From the cell containing the given text, extract its center point as (X, Y) coordinate. 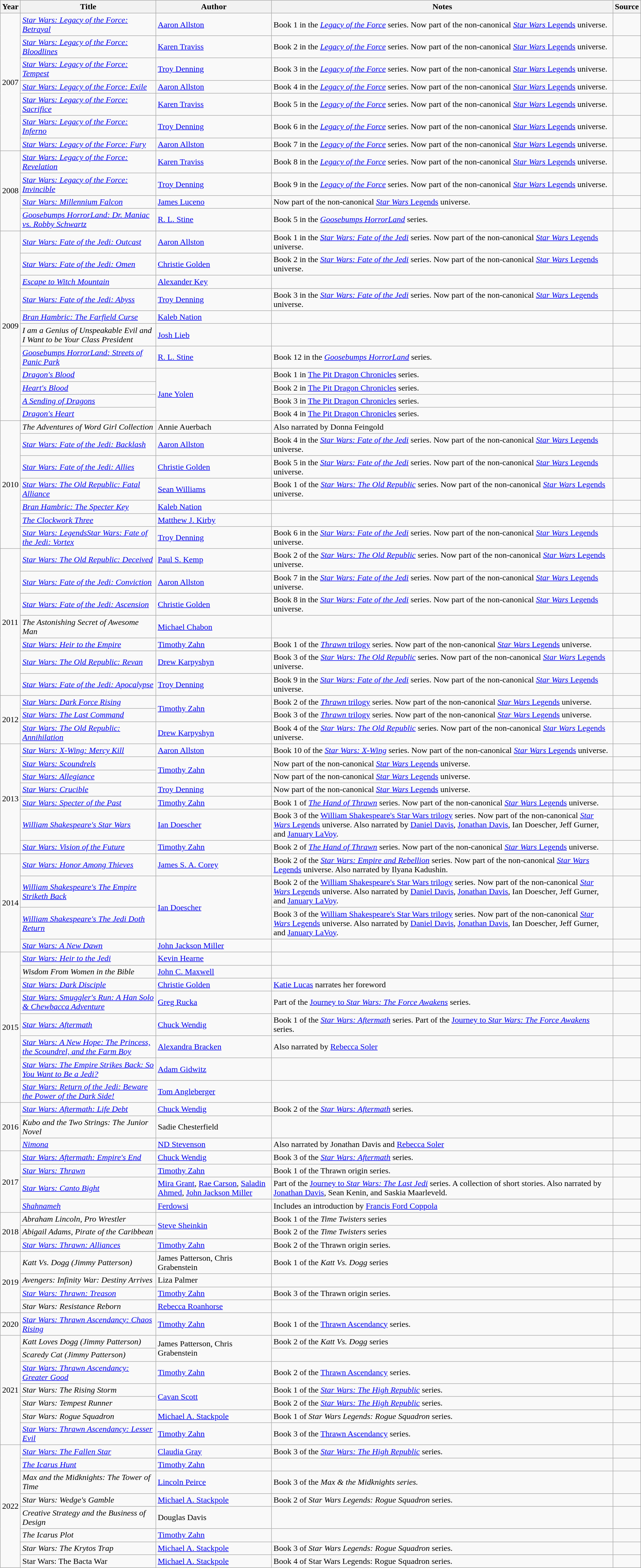
Sean Williams (214, 489)
2020 (10, 1324)
Michael Chabon (214, 627)
2008 (10, 190)
Also narrated by Rebecca Soler (442, 1047)
Alexander Key (214, 282)
Kubo and the Two Strings: The Junior Novel (88, 1126)
Cavan Scott (214, 1397)
Star Wars: Canto Bight (88, 1188)
Star Wars: Fate of the Jedi: Allies (88, 467)
Title (88, 7)
Katie Lucas narrates her foreword (442, 985)
Book 5 in the Legacy of the Force series. Now part of the non-canonical Star Wars Legends universe. (442, 104)
Scaredy Cat (Jimmy Patterson) (88, 1355)
2018 (10, 1232)
Tom Angleberger (214, 1091)
Abigail Adams, Pirate of the Caribbean (88, 1232)
Book 10 of the Star Wars: X-Wing series. Now part of the non-canonical Star Wars Legends universe. (442, 750)
Also narrated by Jonathan Davis and Rebecca Soler (442, 1145)
2022 (10, 1506)
Escape to Witch Mountain (88, 282)
Star Wars: Scoundrels (88, 763)
Star Wars: Dark Force Rising (88, 702)
Part of the Journey to Star Wars: The Force Awakens series. (442, 1002)
Liza Palmer (214, 1280)
Book 3 of the Thrawn Ascendancy series. (442, 1434)
Star Wars: Fate of the Jedi: Abyss (88, 299)
Lincoln Peirce (214, 1482)
Star Wars: Heir to the Jedi (88, 959)
Star Wars: Legacy of the Force: Revelation (88, 162)
Book 3 of the Star Wars: The Old Republic series. Now part of the non-canonical Star Wars Legends universe. (442, 662)
Star Wars: The Krytos Trap (88, 1548)
Star Wars: The Fallen Star (88, 1452)
Book 4 in the Star Wars: Fate of the Jedi series. Now part of the non-canonical Star Wars Legends universe. (442, 445)
The Icarus Plot (88, 1535)
Star Wars: Specter of the Past (88, 803)
The Icarus Hunt (88, 1465)
Star Wars: Rogue Squadron (88, 1416)
Dragon's Blood (88, 375)
Star Wars: Fate of the Jedi: Backlash (88, 445)
Abraham Lincoln, Pro Wrestler (88, 1219)
Book 2 of the Thrawn origin series. (442, 1245)
Star Wars: A New Dawn (88, 946)
Bran Hambric: The Farfield Curse (88, 317)
Book 2 of the Star Wars: Aftermath series. (442, 1109)
Mira Grant, Rae Carson, Saladin Ahmed, John Jackson Miller (214, 1188)
Book 12 in the Goosebumps HorrorLand series. (442, 357)
Douglas Davis (214, 1518)
Annie Auerbach (214, 427)
Book 5 in the Goosebumps HorrorLand series. (442, 219)
Book 2 of the Star Wars: The Old Republic series. Now part of the non-canonical Star Wars Legends universe. (442, 560)
2017 (10, 1182)
Star Wars: Resistance Reborn (88, 1306)
Book 7 in the Legacy of the Force series. Now part of the non-canonical Star Wars Legends universe. (442, 144)
Book 2 of the Star Wars: Empire and Rebellion series. Now part of the non-canonical Star Wars Legends universe. Also narrated by Ilyana Kadushin. (442, 865)
Star Wars: A New Hope: The Princess, the Scoundrel, and the Farm Boy (88, 1047)
Book 2 of the Thrawn trilogy series. Now part of the non-canonical Star Wars Legends universe. (442, 702)
I am a Genius of Unspeakable Evil and I Want to be Your Class President (88, 335)
Book 1 of the Star Wars: Aftermath series. Part of the Journey to Star Wars: The Force Awakens series. (442, 1024)
2016 (10, 1126)
Star Wars: Thrawn Ascendancy: Greater Good (88, 1372)
Star Wars: The Empire Strikes Back: So You Want to Be a Jedi? (88, 1069)
Book 1 in The Pit Dragon Chronicles series. (442, 375)
2021 (10, 1390)
2019 (10, 1282)
Shahnameh (88, 1206)
Star Wars: The Bacta War (88, 1561)
Star Wars: Thrawn Ascendancy: Lesser Evil (88, 1434)
Matthew J. Kirby (214, 520)
Star Wars: Thrawn (88, 1171)
Star Wars: Tempest Runner (88, 1403)
Book 1 of The Hand of Thrawn series. Now part of the non-canonical Star Wars Legends universe. (442, 803)
Book 8 in the Legacy of the Force series. Now part of the non-canonical Star Wars Legends universe. (442, 162)
Star Wars: Legacy of the Force: Tempest (88, 69)
Book 1 of the Star Wars: The High Republic series. (442, 1390)
Star Wars: Honor Among Thieves (88, 865)
Star Wars: Thrawn: Alliances (88, 1245)
Also narrated by Donna Feingold (442, 427)
2009 (10, 326)
Goosebumps HorrorLand: Dr. Maniac vs. Robby Schwartz (88, 219)
Book 1 of the Thrawn origin series. (442, 1171)
ND Stevenson (214, 1145)
Book 3 of the Thrawn origin series. (442, 1293)
2010 (10, 484)
Star Wars: Aftermath: Empire's End (88, 1158)
Katt Loves Dogg (Jimmy Patterson) (88, 1342)
Max and the Midknights: The Tower of Time (88, 1482)
Sadie Chesterfield (214, 1126)
Star Wars: Thrawn Ascendancy: Chaos Rising (88, 1324)
Book 4 in The Pit Dragon Chronicles series. (442, 414)
Star Wars: The Rising Storm (88, 1390)
Star Wars: Legacy of the Force: Invincible (88, 184)
Star Wars: Legacy of the Force: Sacrifice (88, 104)
Book 1 of the Katt Vs. Dogg series (442, 1263)
Star Wars: The Old Republic: Fatal Alliance (88, 489)
The Astonishing Secret of Awesome Man (88, 627)
Ferdowsi (214, 1206)
Greg Rucka (214, 1002)
Wisdom From Women in the Bible (88, 972)
Star Wars: Legacy of the Force: Inferno (88, 127)
Star Wars: Fate of the Jedi: Outcast (88, 242)
Book 3 of the Max & the Midknights series. (442, 1482)
Book 3 of the Star Wars: Aftermath series. (442, 1158)
Star Wars: Fate of the Jedi: Conviction (88, 582)
Book 1 of the Thrawn trilogy series. Now part of the non-canonical Star Wars Legends universe. (442, 644)
Book 2 in the Legacy of the Force series. Now part of the non-canonical Star Wars Legends universe. (442, 47)
Star Wars: Wedge's Gamble (88, 1500)
Star Wars: Legacy of the Force: Fury (88, 144)
Source (627, 7)
James Luceno (214, 202)
Star Wars: Dark Disciple (88, 985)
Josh Lieb (214, 335)
Star Wars: Heir to the Empire (88, 644)
Book 2 of Star Wars Legends: Rogue Squadron series. (442, 1500)
Star Wars: The Old Republic: Annihilation (88, 732)
2015 (10, 1027)
Year (10, 7)
John Jackson Miller (214, 946)
Book 3 in The Pit Dragon Chronicles series. (442, 401)
James S. A. Corey (214, 865)
2012 (10, 719)
Includes an introduction by Francis Ford Coppola (442, 1206)
Book 4 of Star Wars Legends: Rogue Squadron series. (442, 1561)
Book 4 in the Legacy of the Force series. Now part of the non-canonical Star Wars Legends universe. (442, 87)
Creative Strategy and the Business of Design (88, 1518)
Book 9 in the Legacy of the Force series. Now part of the non-canonical Star Wars Legends universe. (442, 184)
Book 2 of The Hand of Thrawn series. Now part of the non-canonical Star Wars Legends universe. (442, 847)
Book 3 of the Star Wars: The High Republic series. (442, 1452)
Kevin Hearne (214, 959)
Book 1 in the Legacy of the Force series. Now part of the non-canonical Star Wars Legends universe. (442, 25)
Star Wars: Thrawn: Treason (88, 1293)
Star Wars: The Old Republic: Deceived (88, 560)
Nimona (88, 1145)
Star Wars: Smuggler's Run: A Han Solo & Chewbacca Adventure (88, 1002)
Book 2 in the Star Wars: Fate of the Jedi series. Now part of the non-canonical Star Wars Legends universe. (442, 264)
Book 2 of the Katt Vs. Dogg series (442, 1342)
Star Wars: Aftermath (88, 1024)
Book 1 of Star Wars Legends: Rogue Squadron series. (442, 1416)
Author (214, 7)
Book 9 in the Star Wars: Fate of the Jedi series. Now part of the non-canonical Star Wars Legends universe. (442, 684)
Star Wars: Aftermath: Life Debt (88, 1109)
Book 5 in the Star Wars: Fate of the Jedi series. Now part of the non-canonical Star Wars Legends universe. (442, 467)
Star Wars: Legacy of the Force: Betrayal (88, 25)
Paul S. Kemp (214, 560)
Star Wars: Millennium Falcon (88, 202)
2014 (10, 903)
Claudia Gray (214, 1452)
Star Wars: Fate of the Jedi: Apocalypse (88, 684)
Book 3 of Star Wars Legends: Rogue Squadron series. (442, 1548)
Star Wars: Crucible (88, 789)
William Shakespeare's The Empire Striketh Back (88, 892)
Star Wars: Return of the Jedi: Beware the Power of the Dark Side! (88, 1091)
Book 6 in the Legacy of the Force series. Now part of the non-canonical Star Wars Legends universe. (442, 127)
Adam Gidwitz (214, 1069)
Star Wars: Legacy of the Force: Bloodlines (88, 47)
Star Wars: The Last Command (88, 715)
William Shakespeare's The Jedi Doth Return (88, 923)
Star Wars: The Old Republic: Revan (88, 662)
Star Wars: Fate of the Jedi: Ascension (88, 604)
Book 7 in the Star Wars: Fate of the Jedi series. Now part of the non-canonical Star Wars Legends universe. (442, 582)
Star Wars: Vision of the Future (88, 847)
Jane Yolen (214, 394)
2013 (10, 799)
Goosebumps HorrorLand: Streets of Panic Park (88, 357)
Steve Sheinkin (214, 1225)
Star Wars: Allegiance (88, 776)
Bran Hambric: The Specter Key (88, 507)
Book 3 of the Thrawn trilogy series. Now part of the non-canonical Star Wars Legends universe. (442, 715)
Dragon's Heart (88, 414)
Book 1 of the Star Wars: The Old Republic series. Now part of the non-canonical Star Wars Legends universe. (442, 489)
Book 6 in the Star Wars: Fate of the Jedi series. Now part of the non-canonical Star Wars Legends universe. (442, 538)
Book 1 in the Star Wars: Fate of the Jedi series. Now part of the non-canonical Star Wars Legends universe. (442, 242)
Heart's Blood (88, 388)
Notes (442, 7)
Alexandra Bracken (214, 1047)
Avengers: Infinity War: Destiny Arrives (88, 1280)
William Shakespeare's Star Wars (88, 825)
Star Wars: X-Wing: Mercy Kill (88, 750)
John C. Maxwell (214, 972)
2007 (10, 82)
Book 3 in the Legacy of the Force series. Now part of the non-canonical Star Wars Legends universe. (442, 69)
Rebecca Roanhorse (214, 1306)
Book 2 of the Time Twisters series (442, 1232)
Star Wars: LegendsStar Wars: Fate of the Jedi: Vortex (88, 538)
Book 1 of the Thrawn Ascendancy series. (442, 1324)
Book 4 of the Star Wars: The Old Republic series. Now part of the non-canonical Star Wars Legends universe. (442, 732)
Book 3 in the Star Wars: Fate of the Jedi series. Now part of the non-canonical Star Wars Legends universe. (442, 299)
Star Wars: Fate of the Jedi: Omen (88, 264)
The Clockwork Three (88, 520)
Book 1 of the Time Twisters series (442, 1219)
2011 (10, 622)
Star Wars: Legacy of the Force: Exile (88, 87)
Book 2 of the Star Wars: The High Republic series. (442, 1403)
A Sending of Dragons (88, 401)
Katt Vs. Dogg (Jimmy Patterson) (88, 1263)
Book 2 of the Thrawn Ascendancy series. (442, 1372)
The Adventures of Word Girl Collection (88, 427)
Book 8 in the Star Wars: Fate of the Jedi series. Now part of the non-canonical Star Wars Legends universe. (442, 604)
Book 2 in The Pit Dragon Chronicles series. (442, 388)
